Scan for the cell matching the given text and deliver its (X, Y) coordinate at center. 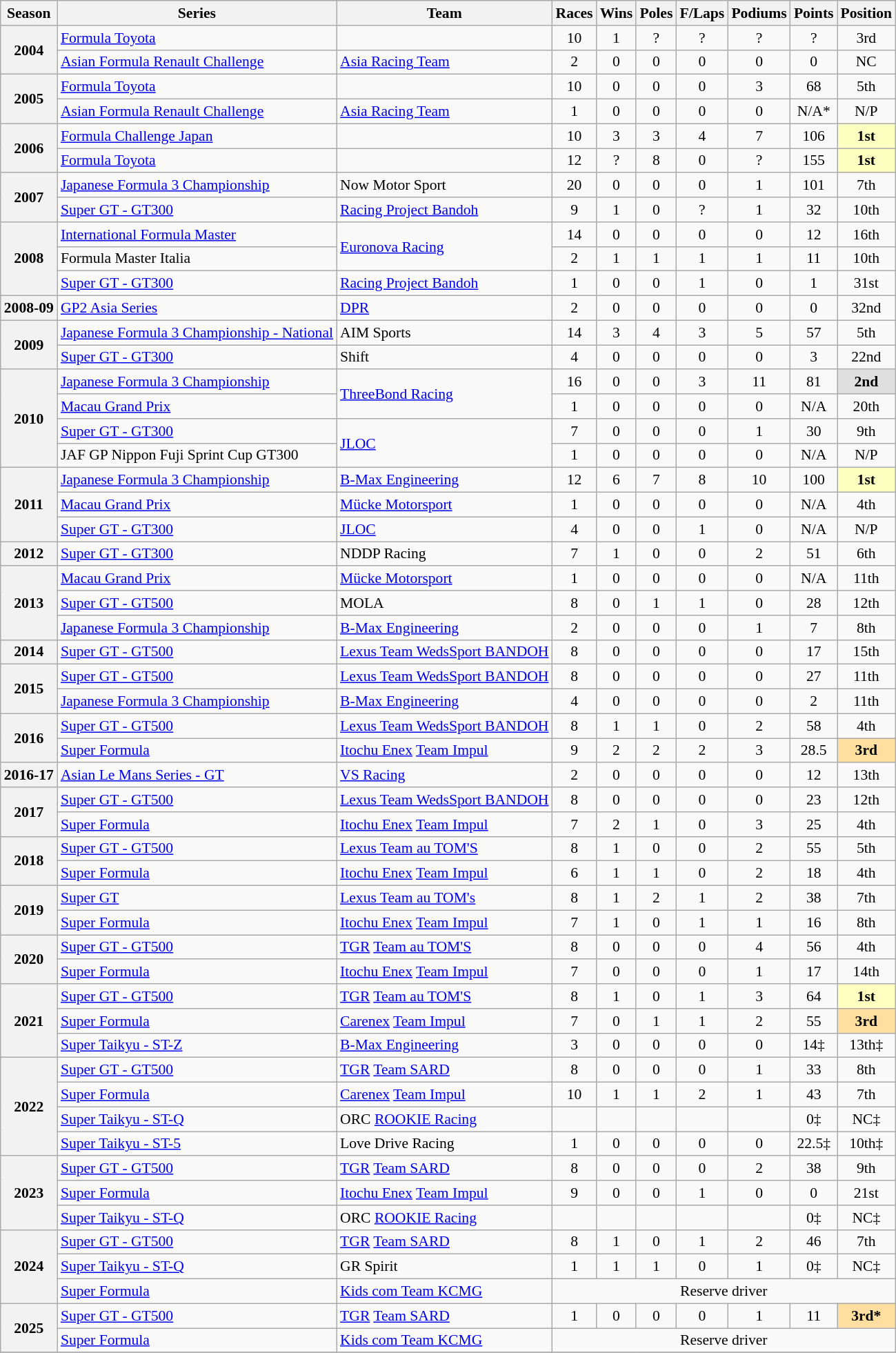
68 (814, 87)
18 (814, 873)
15th (866, 652)
GP2 Asia Series (197, 308)
33 (814, 1070)
2019 (29, 911)
81 (814, 382)
2008-09 (29, 308)
Lexus Team au TOM's (444, 898)
Now Motor Sport (444, 186)
2010 (29, 419)
Points (814, 13)
2009 (29, 345)
101 (814, 186)
Super Taikyu - ST-Z (197, 1045)
2012 (29, 554)
20 (575, 186)
ThreeBond Racing (444, 395)
2021 (29, 1021)
2007 (29, 197)
27 (814, 677)
GR Spirit (444, 1267)
Euronova Racing (444, 247)
NC (866, 62)
22.5‡ (814, 1144)
31st (866, 284)
Series (197, 13)
106 (814, 136)
N/A* (814, 112)
58 (814, 726)
Love Drive Racing (444, 1144)
43 (814, 1095)
2022 (29, 1107)
46 (814, 1242)
100 (814, 480)
Formula Master Italia (197, 259)
Podiums (759, 13)
Super GT (197, 898)
F/Laps (702, 13)
155 (814, 161)
3rd* (866, 1316)
6th (866, 554)
23 (814, 800)
NDDP Racing (444, 554)
2013 (29, 603)
13th‡ (866, 1045)
2004 (29, 50)
21st (866, 1193)
2008 (29, 259)
2nd (866, 382)
2006 (29, 148)
25 (814, 824)
VS Racing (444, 776)
2020 (29, 959)
2011 (29, 505)
2015 (29, 689)
Poles (656, 13)
5 (759, 333)
2016 (29, 738)
13th (866, 776)
Season (29, 13)
JAF GP Nippon Fuji Sprint Cup GT300 (197, 455)
Asian Le Mans Series - GT (197, 776)
2016-17 (29, 776)
2024 (29, 1267)
Team (444, 13)
57 (814, 333)
30 (814, 431)
Wins (617, 13)
Lexus Team au TOM'S (444, 849)
32nd (866, 308)
22nd (866, 357)
16th (866, 235)
10th‡ (866, 1144)
Position (866, 13)
20th (866, 406)
2018 (29, 861)
Japanese Formula 3 Championship - National (197, 333)
64 (814, 996)
51 (814, 554)
2017 (29, 811)
28.5 (814, 751)
2023 (29, 1194)
14th (866, 972)
Super Taikyu - ST-5 (197, 1144)
Shift (444, 357)
28 (814, 603)
32 (814, 210)
AIM Sports (444, 333)
Races (575, 13)
DPR (444, 308)
MOLA (444, 603)
56 (814, 947)
2014 (29, 652)
2025 (29, 1327)
International Formula Master (197, 235)
Formula Challenge Japan (197, 136)
2005 (29, 99)
14‡ (814, 1045)
